Extract the [x, y] coordinate from the center of the cell holding the provided text.  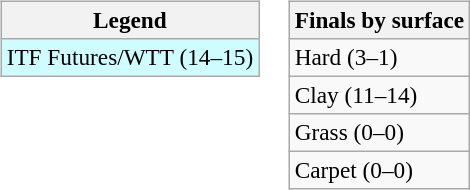
Finals by surface [379, 20]
Hard (3–1) [379, 57]
Clay (11–14) [379, 95]
ITF Futures/WTT (14–15) [130, 57]
Carpet (0–0) [379, 171]
Grass (0–0) [379, 133]
Legend [130, 20]
